Pinpoint the cell where the given text exists, returning its [X, Y] midpoint coordinate. 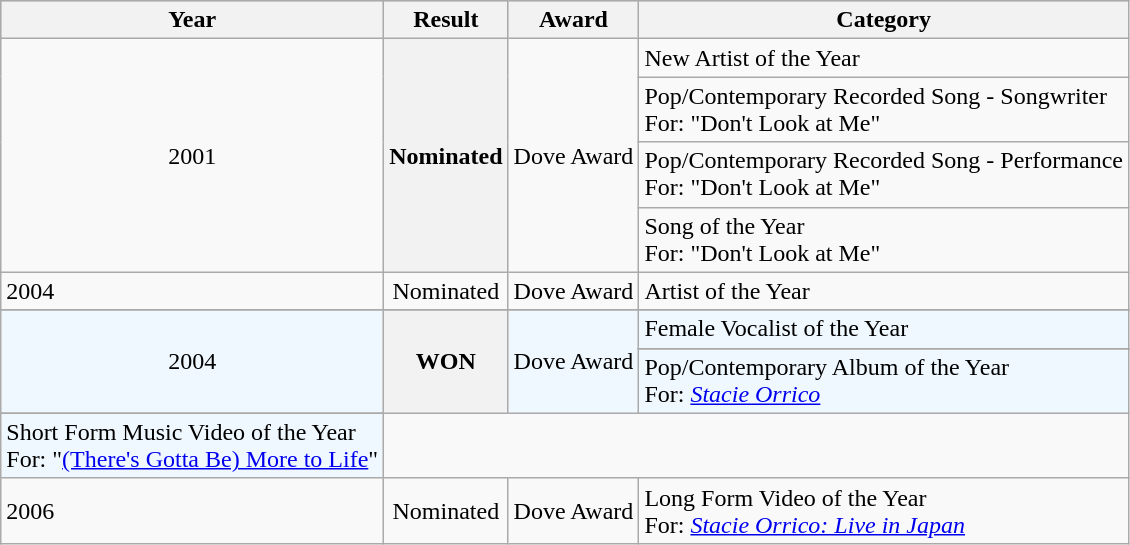
Song of the Year For: "Don't Look at Me" [884, 240]
Short Form Music Video of the Year For: "(There's Gotta Be) More to Life" [192, 446]
2006 [192, 510]
New Artist of the Year [884, 58]
Artist of the Year [884, 291]
Long Form Video of the Year For: Stacie Orrico: Live in Japan [884, 510]
Year [192, 20]
WON [446, 362]
Award [574, 20]
Category [884, 20]
Pop/Contemporary Album of the Year For: Stacie Orrico [884, 380]
Female Vocalist of the Year [884, 329]
2001 [192, 156]
Pop/Contemporary Recorded Song - Performance For: "Don't Look at Me" [884, 174]
Pop/Contemporary Recorded Song - Songwriter For: "Don't Look at Me" [884, 110]
Result [446, 20]
